Determine the [x, y] coordinate at the center of the cell enclosing the given text.  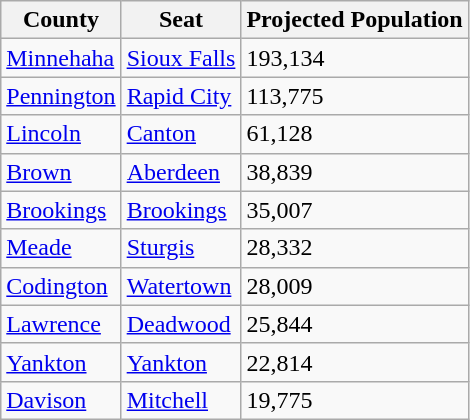
Meade [61, 248]
61,128 [354, 134]
28,009 [354, 286]
Minnehaha [61, 58]
Codington [61, 286]
113,775 [354, 96]
Deadwood [181, 324]
Watertown [181, 286]
Canton [181, 134]
Rapid City [181, 96]
Sturgis [181, 248]
193,134 [354, 58]
Pennington [61, 96]
38,839 [354, 172]
22,814 [354, 362]
Lincoln [61, 134]
Aberdeen [181, 172]
Mitchell [181, 400]
County [61, 20]
Seat [181, 20]
Lawrence [61, 324]
19,775 [354, 400]
Davison [61, 400]
Projected Population [354, 20]
Sioux Falls [181, 58]
Brown [61, 172]
28,332 [354, 248]
35,007 [354, 210]
25,844 [354, 324]
